Determine the (x, y) coordinate at the center of the cell enclosing the given text.  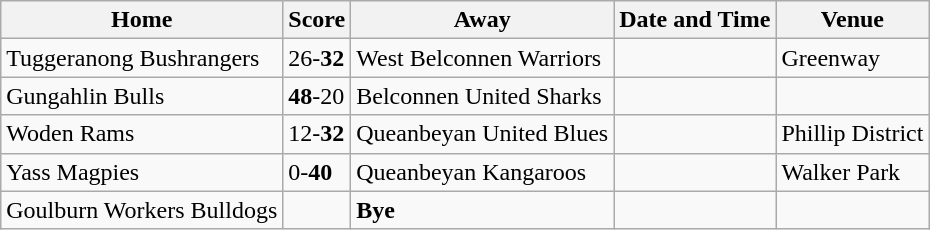
Queanbeyan United Blues (482, 134)
12-32 (317, 134)
Date and Time (695, 20)
Score (317, 20)
Walker Park (852, 172)
Tuggeranong Bushrangers (142, 58)
Yass Magpies (142, 172)
West Belconnen Warriors (482, 58)
Venue (852, 20)
0-40 (317, 172)
48-20 (317, 96)
Greenway (852, 58)
Goulburn Workers Bulldogs (142, 210)
Home (142, 20)
Phillip District (852, 134)
Bye (482, 210)
Gungahlin Bulls (142, 96)
26-32 (317, 58)
Woden Rams (142, 134)
Away (482, 20)
Queanbeyan Kangaroos (482, 172)
Belconnen United Sharks (482, 96)
